Return the (x, y) coordinate for the center point of the cell that contains the specified text.  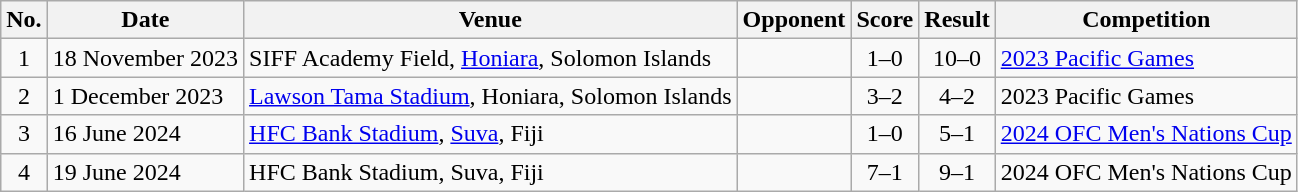
Lawson Tama Stadium, Honiara, Solomon Islands (491, 96)
3 (24, 134)
5–1 (957, 134)
Opponent (794, 20)
Venue (491, 20)
9–1 (957, 172)
4–2 (957, 96)
1 December 2023 (145, 96)
3–2 (885, 96)
16 June 2024 (145, 134)
1 (24, 58)
4 (24, 172)
7–1 (885, 172)
No. (24, 20)
19 June 2024 (145, 172)
2 (24, 96)
Competition (1146, 20)
10–0 (957, 58)
Score (885, 20)
Date (145, 20)
SIFF Academy Field, Honiara, Solomon Islands (491, 58)
18 November 2023 (145, 58)
Result (957, 20)
